Extract the (x, y) coordinate from the center of the cell holding the provided text.  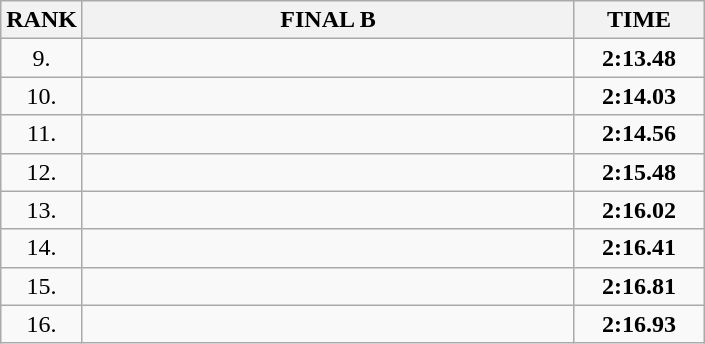
11. (42, 134)
2:16.81 (640, 286)
2:16.41 (640, 248)
FINAL B (328, 20)
2:15.48 (640, 172)
9. (42, 58)
2:16.93 (640, 324)
RANK (42, 20)
2:13.48 (640, 58)
12. (42, 172)
2:14.56 (640, 134)
2:16.02 (640, 210)
16. (42, 324)
15. (42, 286)
2:14.03 (640, 96)
TIME (640, 20)
10. (42, 96)
13. (42, 210)
14. (42, 248)
